Locate the cell with the specified text and output its (X, Y) center coordinate. 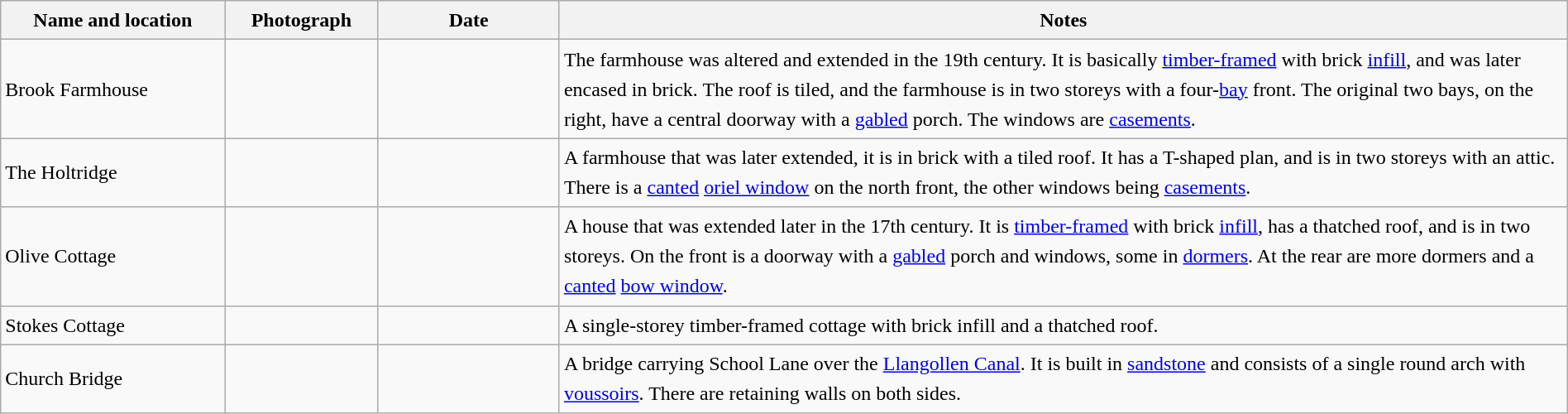
Photograph (301, 20)
Church Bridge (112, 379)
A single-storey timber-framed cottage with brick infill and a thatched roof. (1064, 325)
Name and location (112, 20)
The Holtridge (112, 172)
Olive Cottage (112, 257)
Brook Farmhouse (112, 89)
Date (468, 20)
Stokes Cottage (112, 325)
Notes (1064, 20)
